Pinpoint the cell where the given text exists, returning its (X, Y) midpoint coordinate. 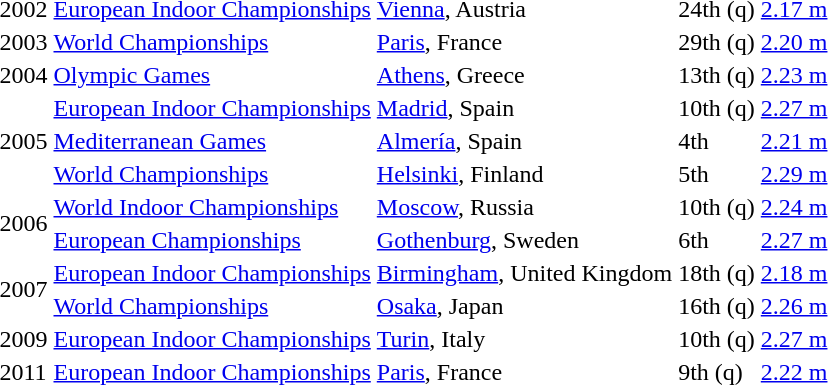
Paris, France (524, 42)
16th (q) (717, 306)
European Championships (212, 240)
Madrid, Spain (524, 108)
Moscow, Russia (524, 207)
29th (q) (717, 42)
18th (q) (717, 273)
Olympic Games (212, 75)
13th (q) (717, 75)
Turin, Italy (524, 339)
World Indoor Championships (212, 207)
Mediterranean Games (212, 141)
5th (717, 174)
Birmingham, United Kingdom (524, 273)
6th (717, 240)
Helsinki, Finland (524, 174)
Athens, Greece (524, 75)
Almería, Spain (524, 141)
Osaka, Japan (524, 306)
4th (717, 141)
Gothenburg, Sweden (524, 240)
